Scan for the cell matching the given text and deliver its (X, Y) coordinate at center. 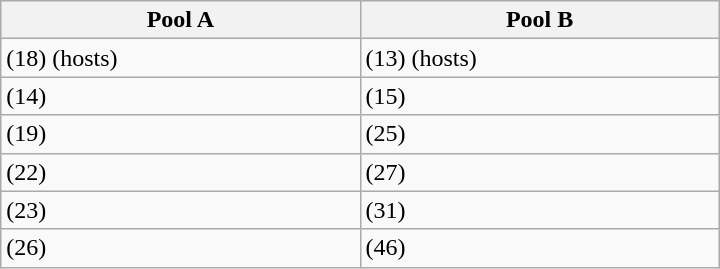
(13) (hosts) (540, 58)
(25) (540, 134)
(15) (540, 96)
(14) (180, 96)
Pool A (180, 20)
(27) (540, 172)
(26) (180, 248)
(18) (hosts) (180, 58)
(19) (180, 134)
(22) (180, 172)
(23) (180, 210)
(46) (540, 248)
Pool B (540, 20)
(31) (540, 210)
